Scan for the cell matching the given text and deliver its (x, y) coordinate at center. 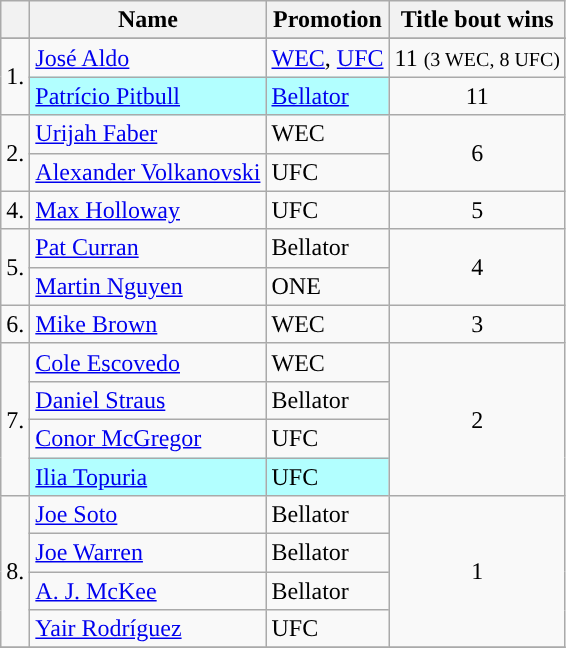
3 (477, 324)
Name (148, 20)
Alexander Volkanovski (148, 172)
Mike Brown (148, 324)
Promotion (328, 20)
11 (477, 96)
8. (16, 572)
Martin Nguyen (148, 286)
Pat Curran (148, 248)
6. (16, 324)
5. (16, 267)
A. J. McKee (148, 591)
4. (16, 210)
Joe Soto (148, 515)
6 (477, 153)
1. (16, 77)
ONE (328, 286)
WEC, UFC (328, 58)
11 (3 WEC, 8 UFC) (477, 58)
Daniel Straus (148, 400)
Urijah Faber (148, 134)
4 (477, 267)
Joe Warren (148, 553)
Ilia Topuria (148, 477)
5 (477, 210)
Yair Rodríguez (148, 629)
Cole Escovedo (148, 362)
Patrício Pitbull (148, 96)
Title bout wins (477, 20)
2. (16, 153)
Conor McGregor (148, 438)
Max Holloway (148, 210)
José Aldo (148, 58)
7. (16, 419)
1 (477, 572)
2 (477, 419)
